Capture the cell that displays the provided text and extract its (X, Y) central coordinate. 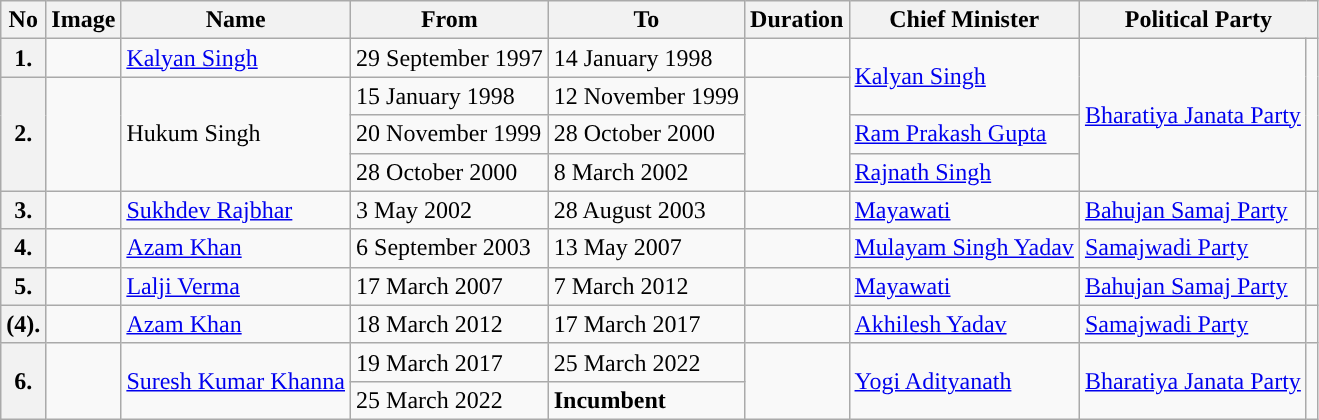
To (646, 20)
Mulayam Singh Yadav (964, 248)
1. (24, 58)
Yogi Adityanath (964, 381)
Akhilesh Yadav (964, 324)
4. (24, 248)
12 November 1999 (646, 96)
5. (24, 286)
Sukhdev Rajbhar (236, 210)
Incumbent (646, 400)
15 January 1998 (450, 96)
28 August 2003 (646, 210)
6 September 2003 (450, 248)
Chief Minister (964, 20)
From (450, 20)
(4). (24, 324)
19 March 2017 (450, 362)
14 January 1998 (646, 58)
Image (84, 20)
Duration (797, 20)
3 May 2002 (450, 210)
6. (24, 381)
2. (24, 134)
Lalji Verma (236, 286)
29 September 1997 (450, 58)
Political Party (1198, 20)
17 March 2017 (646, 324)
No (24, 20)
8 March 2002 (646, 172)
3. (24, 210)
Rajnath Singh (964, 172)
17 March 2007 (450, 286)
13 May 2007 (646, 248)
Ram Prakash Gupta (964, 134)
Name (236, 20)
7 March 2012 (646, 286)
Hukum Singh (236, 134)
20 November 1999 (450, 134)
18 March 2012 (450, 324)
Suresh Kumar Khanna (236, 381)
